Locate the cell with the specified text and output its [x, y] center coordinate. 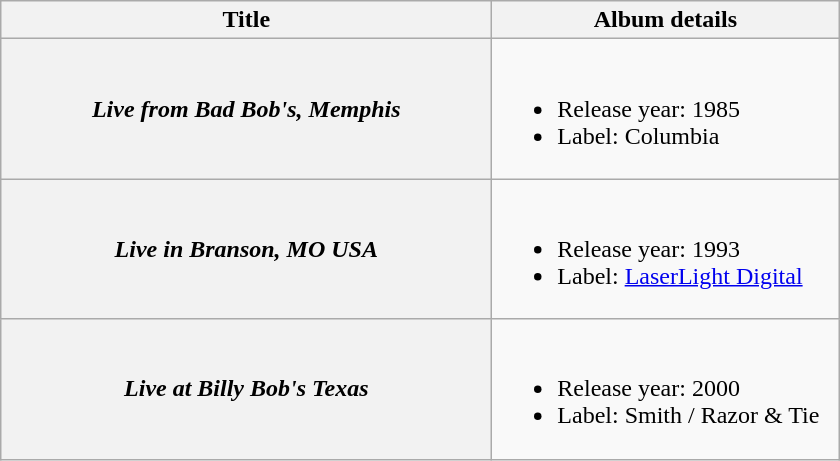
Release year: 1993Label: LaserLight Digital [666, 249]
Release year: 1985Label: Columbia [666, 109]
Release year: 2000Label: Smith / Razor & Tie [666, 389]
Live at Billy Bob's Texas [246, 389]
Album details [666, 20]
Title [246, 20]
Live from Bad Bob's, Memphis [246, 109]
Live in Branson, MO USA [246, 249]
